Provide the [X, Y] coordinate of the cell's center where the given text is located.  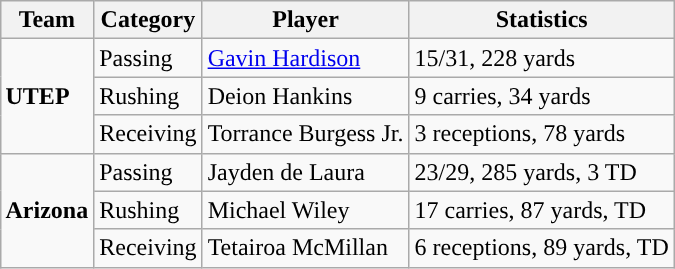
Tetairoa McMillan [306, 248]
Team [47, 20]
Statistics [542, 20]
Jayden de Laura [306, 172]
15/31, 228 yards [542, 58]
Deion Hankins [306, 96]
23/29, 285 yards, 3 TD [542, 172]
Player [306, 20]
3 receptions, 78 yards [542, 134]
6 receptions, 89 yards, TD [542, 248]
9 carries, 34 yards [542, 96]
UTEP [47, 96]
17 carries, 87 yards, TD [542, 210]
Arizona [47, 210]
Category [148, 20]
Gavin Hardison [306, 58]
Torrance Burgess Jr. [306, 134]
Michael Wiley [306, 210]
